Find where the given text appears and provide that cell's center as [x, y] coordinate. 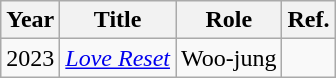
Ref. [308, 20]
Love Reset [118, 58]
2023 [30, 58]
Year [30, 20]
Title [118, 20]
Woo-jung [229, 58]
Role [229, 20]
